Extract the [x, y] coordinate from the center of the cell holding the provided text.  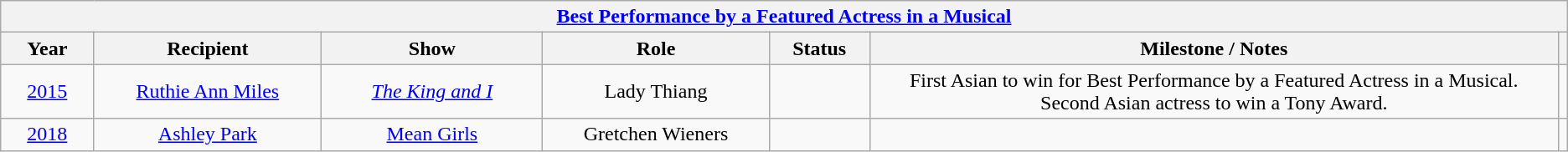
Year [47, 48]
Role [656, 48]
Milestone / Notes [1214, 48]
Status [819, 48]
Show [432, 48]
Recipient [208, 48]
First Asian to win for Best Performance by a Featured Actress in a Musical.Second Asian actress to win a Tony Award. [1214, 92]
Lady Thiang [656, 92]
Gretchen Wieners [656, 134]
2018 [47, 134]
Ruthie Ann Miles [208, 92]
Best Performance by a Featured Actress in a Musical [784, 17]
2015 [47, 92]
Ashley Park [208, 134]
The King and I [432, 92]
Mean Girls [432, 134]
